Return (X, Y) of the center of cell containing provided text 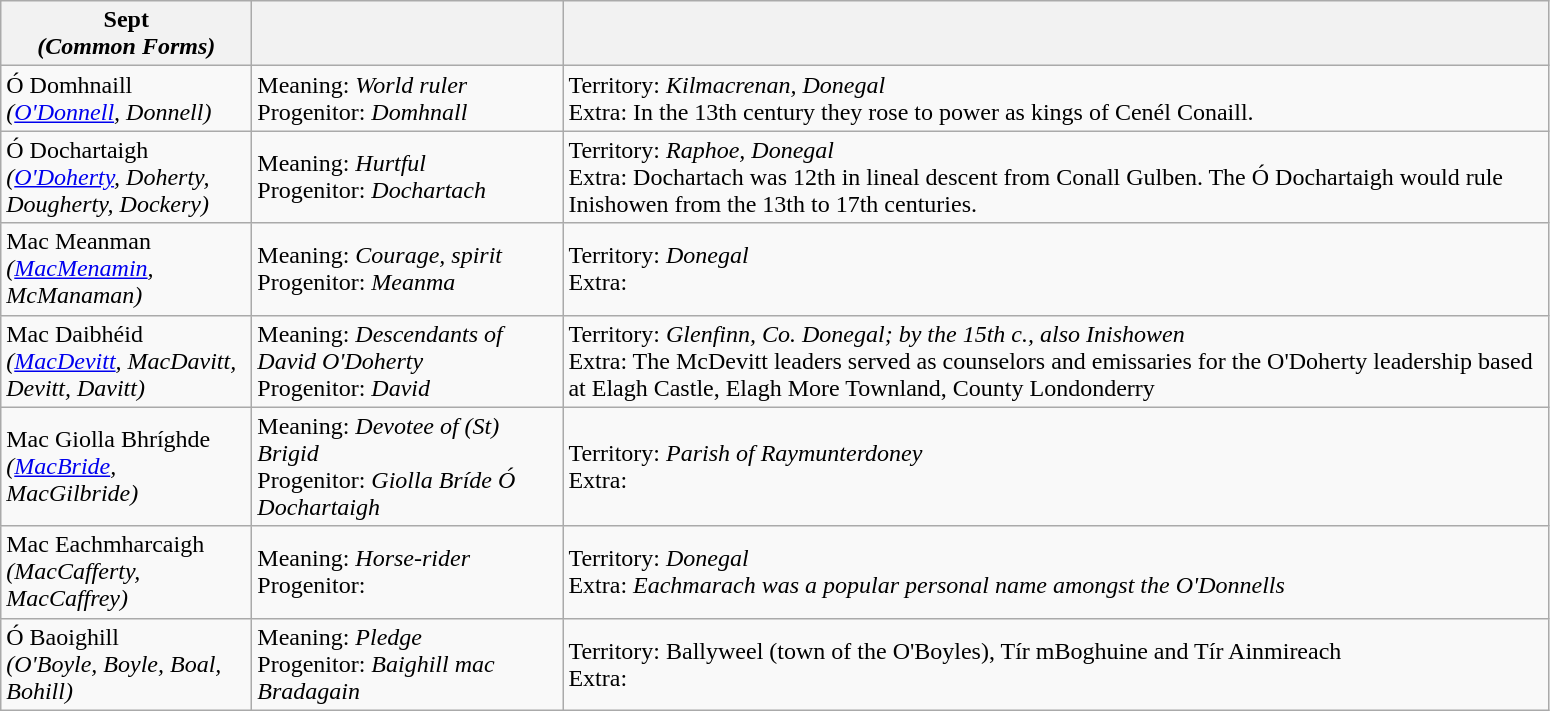
Meaning: Horse-riderProgenitor: (408, 572)
Meaning: World rulerProgenitor: Domhnall (408, 98)
Meaning: Devotee of (St) BrigidProgenitor: Giolla Bríde Ó Dochartaigh (408, 466)
Mac Giolla Bhríghde(MacBride, MacGilbride) (126, 466)
Meaning: HurtfulProgenitor: Dochartach (408, 177)
Ó Dochartaigh(O'Doherty, Doherty, Dougherty, Dockery) (126, 177)
Territory: Ballyweel (town of the O'Boyles), Tír mBoghuine and Tír AinmireachExtra: (1056, 664)
Meaning: Courage, spiritProgenitor: Meanma (408, 269)
Mac Daibhéid(MacDevitt, MacDavitt, Devitt, Davitt) (126, 361)
Sept(Common Forms) (126, 34)
Territory: Kilmacrenan, DonegalExtra: In the 13th century they rose to power as kings of Cenél Conaill. (1056, 98)
Ó Domhnaill(O'Donnell, Donnell) (126, 98)
Meaning: Descendants of David O'DohertyProgenitor: David (408, 361)
Mac Meanman(MacMenamin, McManaman) (126, 269)
Territory: DonegalExtra: (1056, 269)
Meaning: PledgeProgenitor: Baighill mac Bradagain (408, 664)
Territory: Parish of RaymunterdoneyExtra: (1056, 466)
Territory: DonegalExtra: Eachmarach was a popular personal name amongst the O'Donnells (1056, 572)
Ó Baoighill(O'Boyle, Boyle, Boal, Bohill) (126, 664)
Mac Eachmharcaigh(MacCafferty, MacCaffrey) (126, 572)
